For the text-containing cell, return its midpoint in [x, y] coordinate format. 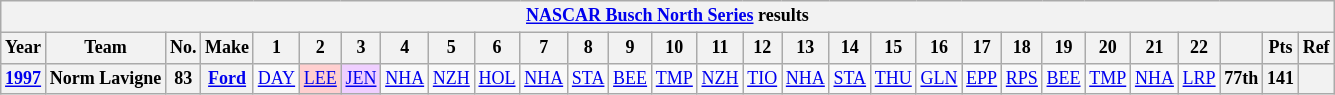
13 [806, 48]
HOL [497, 78]
THU [893, 78]
6 [497, 48]
18 [1022, 48]
10 [674, 48]
Ref [1316, 48]
EPP [982, 78]
NASCAR Busch North Series results [668, 16]
Make [228, 48]
19 [1064, 48]
LEE [320, 78]
11 [720, 48]
83 [184, 78]
8 [588, 48]
Ford [228, 78]
DAY [276, 78]
22 [1199, 48]
16 [939, 48]
Year [24, 48]
TIO [762, 78]
LRP [1199, 78]
77th [1242, 78]
3 [361, 48]
5 [451, 48]
1997 [24, 78]
2 [320, 48]
17 [982, 48]
20 [1108, 48]
Norm Lavigne [105, 78]
12 [762, 48]
15 [893, 48]
21 [1155, 48]
RPS [1022, 78]
141 [1281, 78]
Team [105, 48]
Pts [1281, 48]
JEN [361, 78]
7 [544, 48]
1 [276, 48]
No. [184, 48]
GLN [939, 78]
14 [850, 48]
9 [630, 48]
4 [405, 48]
